Find where the given text appears and provide that cell's center as [x, y] coordinate. 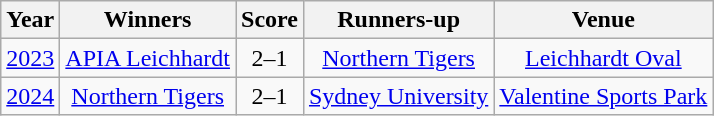
Winners [148, 20]
Valentine Sports Park [604, 96]
Sydney University [398, 96]
2024 [30, 96]
Score [270, 20]
2023 [30, 58]
Leichhardt Oval [604, 58]
Year [30, 20]
Venue [604, 20]
Runners-up [398, 20]
APIA Leichhardt [148, 58]
